Output the [X, Y] coordinate of the center of the cell containing the given text.  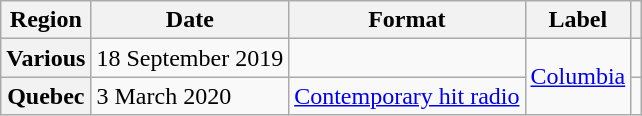
Date [190, 20]
3 March 2020 [190, 96]
Contemporary hit radio [407, 96]
Format [407, 20]
Various [46, 58]
Columbia [578, 77]
Label [578, 20]
18 September 2019 [190, 58]
Quebec [46, 96]
Region [46, 20]
